Return [X, Y] of the center of cell containing provided text 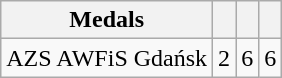
AZS AWFiS Gdańsk [107, 58]
2 [224, 58]
Medals [107, 20]
